From the cell containing the given text, extract its center point as (X, Y) coordinate. 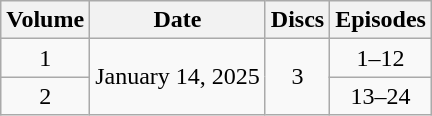
2 (46, 96)
January 14, 2025 (178, 77)
1–12 (381, 58)
Discs (297, 20)
13–24 (381, 96)
3 (297, 77)
Volume (46, 20)
1 (46, 58)
Date (178, 20)
Episodes (381, 20)
